Locate the cell with the specified text and output its [X, Y] center coordinate. 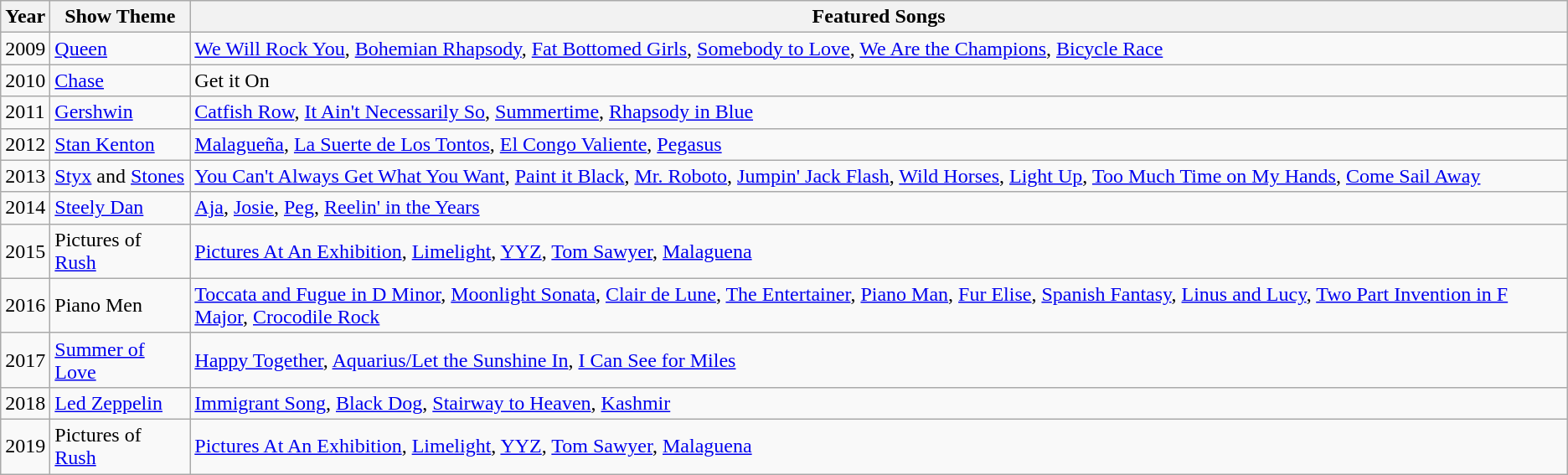
We Will Rock You, Bohemian Rhapsody, Fat Bottomed Girls, Somebody to Love, We Are the Champions, Bicycle Race [879, 49]
2010 [25, 80]
Featured Songs [879, 17]
Show Theme [121, 17]
Get it On [879, 80]
2011 [25, 112]
2013 [25, 176]
Gershwin [121, 112]
Aja, Josie, Peg, Reelin' in the Years [879, 208]
Led Zeppelin [121, 403]
Summer of Love [121, 360]
Happy Together, Aquarius/Let the Sunshine In, I Can See for Miles [879, 360]
Steely Dan [121, 208]
2018 [25, 403]
Piano Men [121, 305]
2014 [25, 208]
2019 [25, 446]
2016 [25, 305]
Queen [121, 49]
2012 [25, 144]
Styx and Stones [121, 176]
2015 [25, 251]
You Can't Always Get What You Want, Paint it Black, Mr. Roboto, Jumpin' Jack Flash, Wild Horses, Light Up, Too Much Time on My Hands, Come Sail Away [879, 176]
2009 [25, 49]
Chase [121, 80]
Catfish Row, It Ain't Necessarily So, Summertime, Rhapsody in Blue [879, 112]
Year [25, 17]
Stan Kenton [121, 144]
2017 [25, 360]
Malagueña, La Suerte de Los Tontos, El Congo Valiente, Pegasus [879, 144]
Immigrant Song, Black Dog, Stairway to Heaven, Kashmir [879, 403]
